Detect which cell encompasses the target text, then output its [x, y] center coordinate. 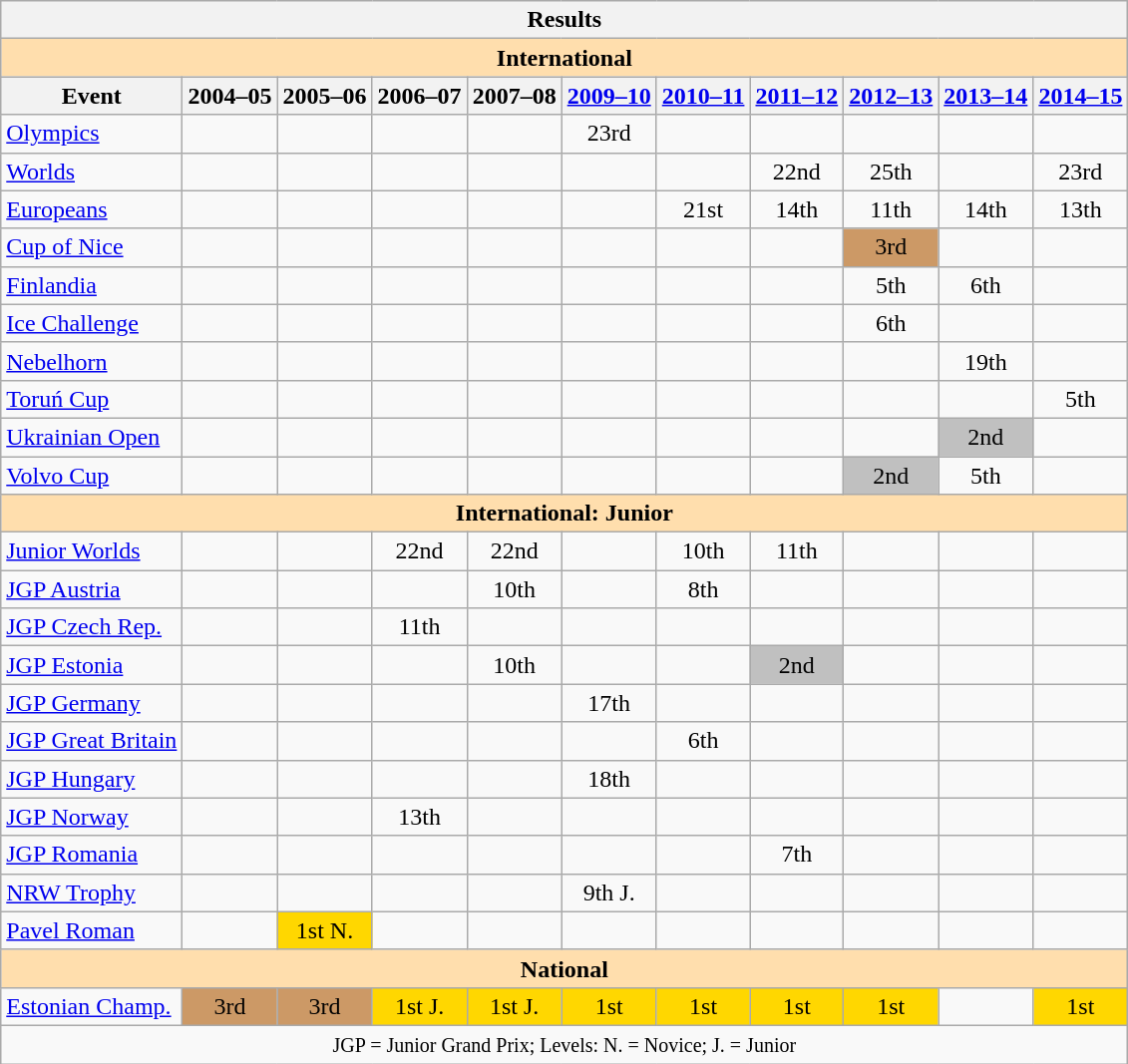
International [564, 58]
Olympics [92, 134]
JGP Estonia [92, 665]
Europeans [92, 209]
Junior Worlds [92, 551]
International: Junior [564, 514]
Ice Challenge [92, 323]
9th J. [608, 892]
2006–07 [419, 96]
National [564, 968]
Results [564, 20]
2009–10 [608, 96]
Cup of Nice [92, 247]
Ukrainian Open [92, 437]
JGP Romania [92, 855]
25th [892, 172]
2010–11 [703, 96]
JGP Austria [92, 589]
JGP = Junior Grand Prix; Levels: N. = Novice; J. = Junior [564, 1044]
JGP Germany [92, 703]
Toruń Cup [92, 399]
JGP Great Britain [92, 741]
21st [703, 209]
19th [985, 361]
JGP Czech Rep. [92, 627]
8th [703, 589]
Event [92, 96]
JGP Hungary [92, 779]
Nebelhorn [92, 361]
2007–08 [515, 96]
Pavel Roman [92, 930]
JGP Norway [92, 817]
Estonian Champ. [92, 1006]
2005–06 [325, 96]
Finlandia [92, 285]
2011–12 [797, 96]
17th [608, 703]
NRW Trophy [92, 892]
18th [608, 779]
2013–14 [985, 96]
2014–15 [1081, 96]
Volvo Cup [92, 476]
7th [797, 855]
2004–05 [229, 96]
1st N. [325, 930]
2012–13 [892, 96]
Worlds [92, 172]
